Detect which cell encompasses the target text, then output its (X, Y) center coordinate. 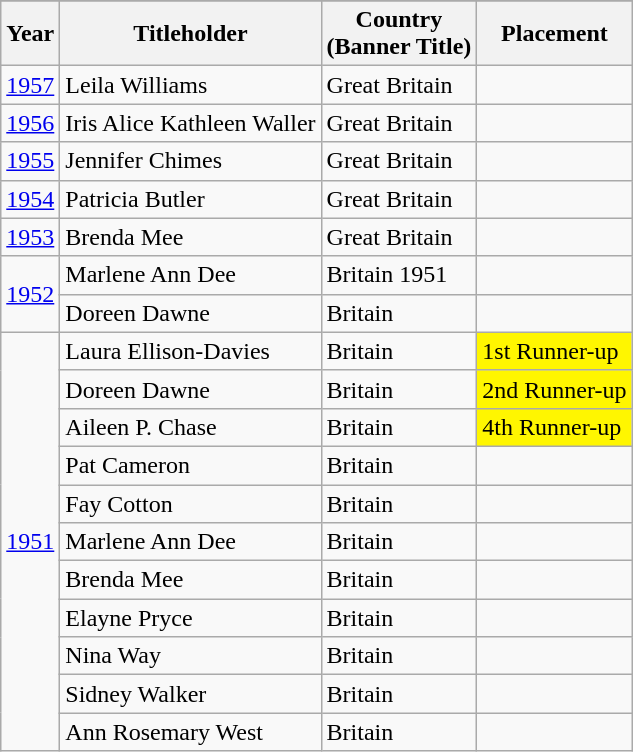
1954 (30, 199)
Britain 1951 (399, 275)
1st Runner-up (554, 351)
Aileen P. Chase (190, 427)
Country (Banner Title) (399, 34)
Iris Alice Kathleen Waller (190, 123)
Sidney Walker (190, 694)
1955 (30, 161)
1956 (30, 123)
Jennifer Chimes (190, 161)
1951 (30, 542)
2nd Runner-up (554, 389)
Ann Rosemary West (190, 732)
Elayne Pryce (190, 618)
Fay Cotton (190, 503)
Leila Williams (190, 85)
1952 (30, 294)
Laura Ellison-Davies (190, 351)
1953 (30, 237)
Year (30, 34)
4th Runner-up (554, 427)
Titleholder (190, 34)
Patricia Butler (190, 199)
Pat Cameron (190, 465)
1957 (30, 85)
Nina Way (190, 656)
Placement (554, 34)
